Output the (x, y) coordinate of the center of the cell containing the given text.  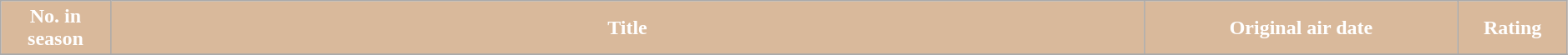
No. inseason (55, 28)
Rating (1512, 28)
Original air date (1302, 28)
Title (627, 28)
